Return [x, y] of the center of cell containing provided text 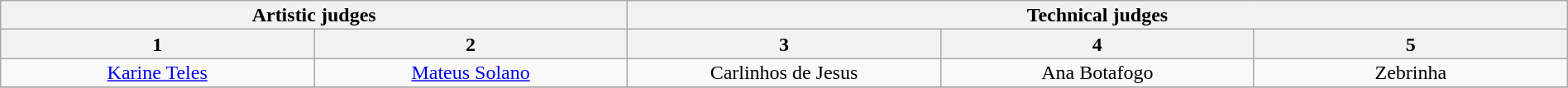
3 [784, 44]
Technical judges [1098, 15]
Artistic judges [314, 15]
1 [157, 44]
4 [1097, 44]
Karine Teles [157, 72]
5 [1411, 44]
Carlinhos de Jesus [784, 72]
2 [471, 44]
Zebrinha [1411, 72]
Ana Botafogo [1097, 72]
Mateus Solano [471, 72]
